Extract the (x, y) coordinate from the center of the cell holding the provided text.  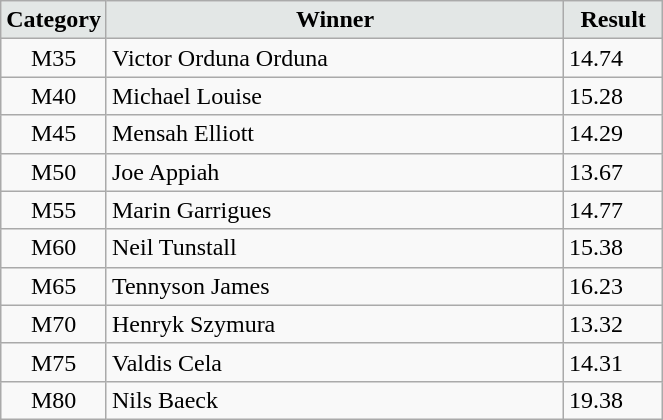
13.32 (614, 324)
M50 (54, 172)
M65 (54, 286)
Tennyson James (334, 286)
Winner (334, 20)
M55 (54, 210)
Michael Louise (334, 96)
19.38 (614, 400)
M80 (54, 400)
14.74 (614, 58)
M35 (54, 58)
15.28 (614, 96)
Result (614, 20)
M40 (54, 96)
Mensah Elliott (334, 134)
Category (54, 20)
Nils Baeck (334, 400)
M45 (54, 134)
15.38 (614, 248)
Marin Garrigues (334, 210)
14.77 (614, 210)
14.31 (614, 362)
Joe Appiah (334, 172)
Victor Orduna Orduna (334, 58)
16.23 (614, 286)
M75 (54, 362)
Valdis Cela (334, 362)
M60 (54, 248)
Henryk Szymura (334, 324)
14.29 (614, 134)
13.67 (614, 172)
M70 (54, 324)
Neil Tunstall (334, 248)
